From the cell containing the given text, extract its center point as (X, Y) coordinate. 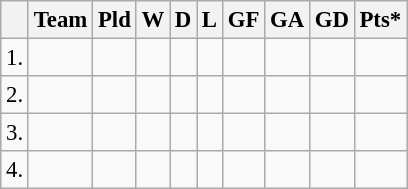
Pld (115, 20)
GA (288, 20)
GF (243, 20)
W (152, 20)
1. (15, 58)
Pts* (380, 20)
4. (15, 170)
2. (15, 95)
D (184, 20)
GD (332, 20)
L (210, 20)
Team (60, 20)
3. (15, 133)
